Pinpoint the cell where the given text exists, returning its [x, y] midpoint coordinate. 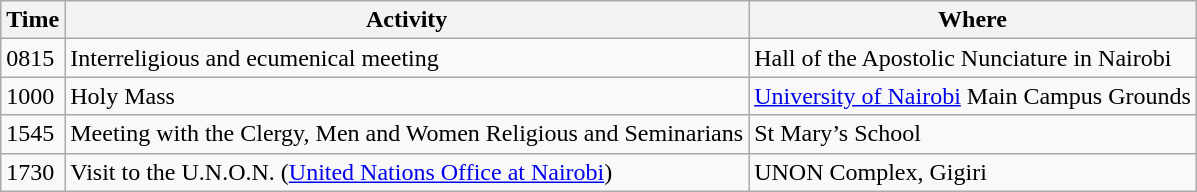
Holy Mass [407, 96]
1545 [33, 134]
Interreligious and ecumenical meeting [407, 58]
Meeting with the Clergy, Men and Women Religious and Seminarians [407, 134]
St Mary’s School [973, 134]
1000 [33, 96]
Activity [407, 20]
Hall of the Apostolic Nunciature in Nairobi [973, 58]
Visit to the U.N.O.N. (United Nations Office at Nairobi) [407, 172]
Time [33, 20]
UNON Complex, Gigiri [973, 172]
1730 [33, 172]
0815 [33, 58]
University of Nairobi Main Campus Grounds [973, 96]
Where [973, 20]
